Locate the cell with the specified text and output its (x, y) center coordinate. 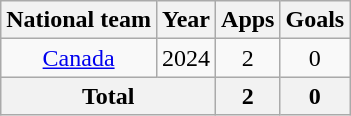
Year (186, 20)
National team (79, 20)
2024 (186, 58)
Goals (315, 20)
Canada (79, 58)
Total (108, 96)
Apps (248, 20)
